Determine the [X, Y] coordinate at the center of the cell enclosing the given text.  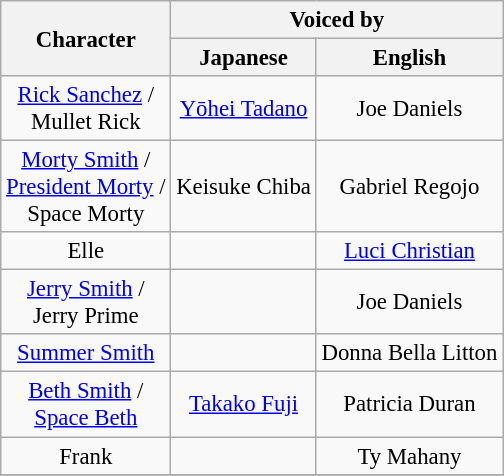
Yōhei Tadano [244, 108]
Morty Smith /President Morty /Space Morty [86, 187]
Rick Sanchez /Mullet Rick [86, 108]
Takako Fuji [244, 404]
Patricia Duran [409, 404]
Jerry Smith /Jerry Prime [86, 302]
Beth Smith /Space Beth [86, 404]
English [409, 58]
Donna Bella Litton [409, 353]
Elle [86, 251]
Voiced by [337, 20]
Frank [86, 456]
Keisuke Chiba [244, 187]
Summer Smith [86, 353]
Ty Mahany [409, 456]
Luci Christian [409, 251]
Gabriel Regojo [409, 187]
Japanese [244, 58]
Character [86, 38]
